Search for the cell housing the specified text and yield its (X, Y) center coordinate. 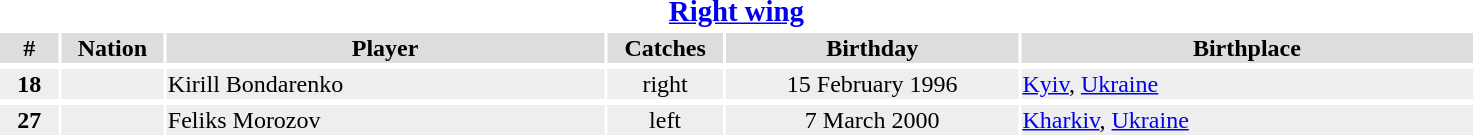
Catches (666, 48)
Birthplace (1247, 48)
Nation (112, 48)
27 (29, 120)
right (666, 84)
Kirill Bondarenko (384, 84)
Kyiv, Ukraine (1247, 84)
Player (384, 48)
left (666, 120)
Feliks Morozov (384, 120)
15 February 1996 (872, 84)
18 (29, 84)
Birthday (872, 48)
# (29, 48)
Kharkiv, Ukraine (1247, 120)
7 March 2000 (872, 120)
